Return the (X, Y) coordinate for the center point of the cell that contains the specified text.  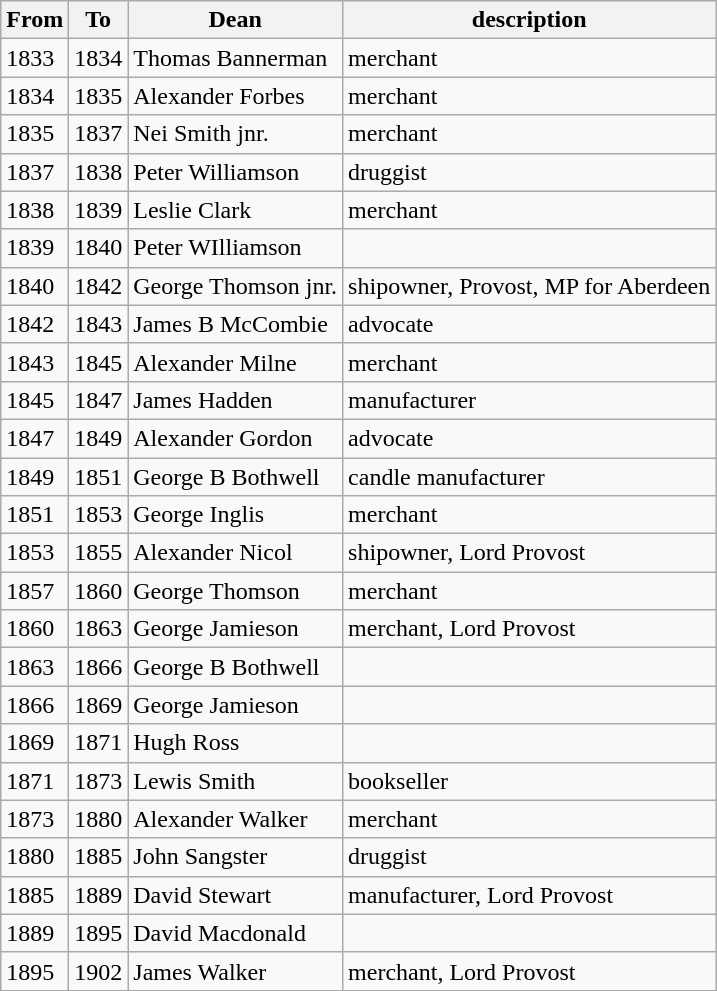
Leslie Clark (236, 210)
shipowner, Lord Provost (530, 553)
David Macdonald (236, 933)
James Hadden (236, 400)
manufacturer (530, 400)
Lewis Smith (236, 781)
Hugh Ross (236, 743)
Alexander Forbes (236, 96)
Peter WIlliamson (236, 248)
1857 (35, 591)
James B McCombie (236, 324)
1902 (98, 971)
Alexander Milne (236, 362)
shipowner, Provost, MP for Aberdeen (530, 286)
George Inglis (236, 515)
To (98, 20)
John Sangster (236, 857)
David Stewart (236, 895)
1855 (98, 553)
From (35, 20)
candle manufacturer (530, 477)
Alexander Gordon (236, 438)
Alexander Walker (236, 819)
Alexander Nicol (236, 553)
George Thomson jnr. (236, 286)
description (530, 20)
bookseller (530, 781)
James Walker (236, 971)
1833 (35, 58)
manufacturer, Lord Provost (530, 895)
Nei Smith jnr. (236, 134)
Thomas Bannerman (236, 58)
Peter Williamson (236, 172)
George Thomson (236, 591)
Dean (236, 20)
